For the text-containing cell, return its midpoint in (x, y) coordinate format. 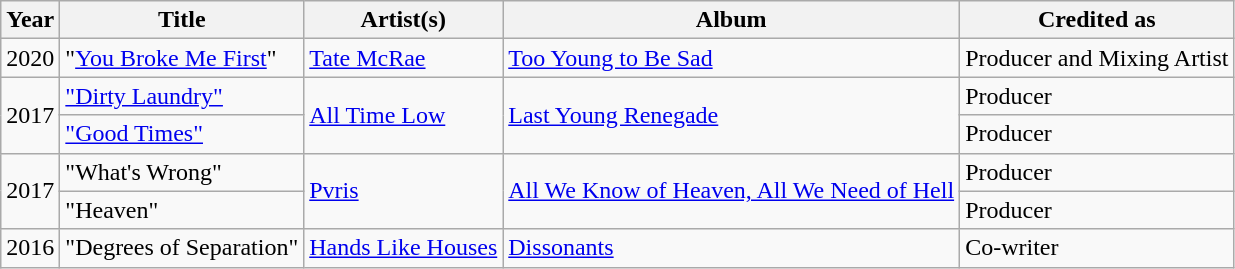
"Good Times" (182, 134)
Tate McRae (404, 58)
"Degrees of Separation" (182, 248)
Last Young Renegade (732, 115)
"Dirty Laundry" (182, 96)
2016 (30, 248)
Dissonants (732, 248)
"Heaven" (182, 210)
Pvris (404, 191)
"You Broke Me First" (182, 58)
Title (182, 20)
All We Know of Heaven, All We Need of Hell (732, 191)
Year (30, 20)
Too Young to Be Sad (732, 58)
Credited as (1097, 20)
All Time Low (404, 115)
Album (732, 20)
Co-writer (1097, 248)
Producer and Mixing Artist (1097, 58)
Hands Like Houses (404, 248)
"What's Wrong" (182, 172)
2020 (30, 58)
Artist(s) (404, 20)
